Pinpoint the cell where the given text exists, returning its (x, y) midpoint coordinate. 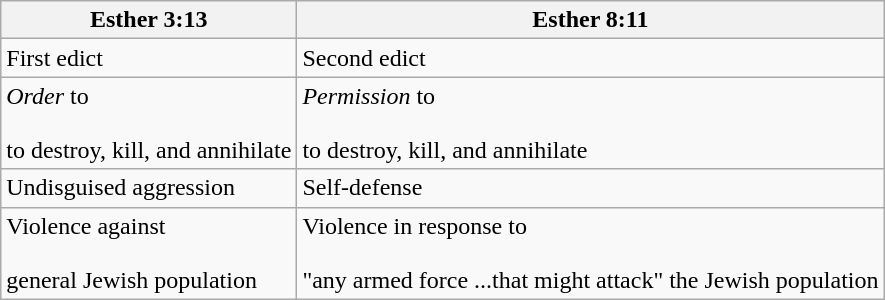
Self-defense (590, 188)
Esther 8:11 (590, 20)
Order to to destroy, kill, and annihilate (149, 123)
Violence against general Jewish population (149, 253)
Undisguised aggression (149, 188)
Esther 3:13 (149, 20)
Permission toto destroy, kill, and annihilate (590, 123)
First edict (149, 58)
Violence in response to "any armed force ...that might attack" the Jewish population (590, 253)
Second edict (590, 58)
